Locate the cell with the specified text and output its [x, y] center coordinate. 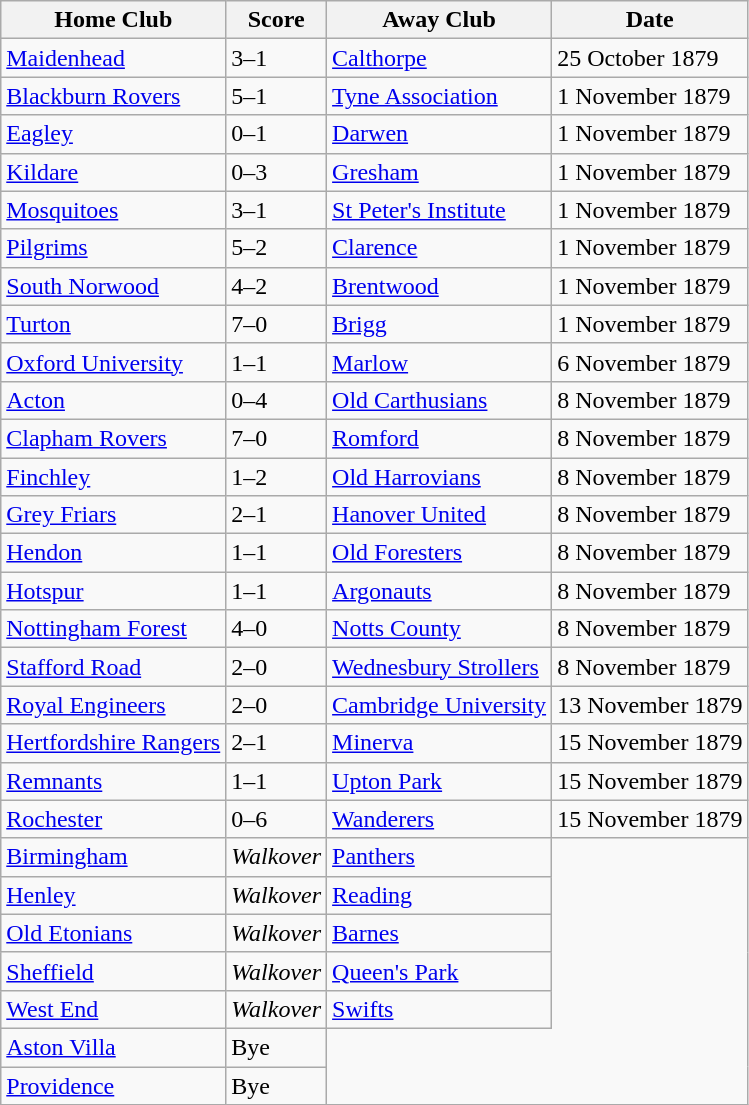
Marlow [440, 362]
Brigg [440, 324]
West End [114, 1009]
Nottingham Forest [114, 629]
Maidenhead [114, 58]
Remnants [114, 781]
Hertfordshire Rangers [114, 743]
4–2 [276, 286]
Finchley [114, 477]
Argonauts [440, 591]
Pilgrims [114, 248]
Stafford Road [114, 667]
Sheffield [114, 971]
6 November 1879 [650, 362]
Old Etonians [114, 933]
Romford [440, 438]
Clarence [440, 248]
Brentwood [440, 286]
1–2 [276, 477]
Minerva [440, 743]
Notts County [440, 629]
Reading [440, 895]
St Peter's Institute [440, 210]
Eagley [114, 134]
Darwen [440, 134]
25 October 1879 [650, 58]
Panthers [440, 857]
0–6 [276, 819]
Aston Villa [114, 1047]
Wanderers [440, 819]
Upton Park [440, 781]
0–1 [276, 134]
Cambridge University [440, 705]
0–4 [276, 400]
Wednesbury Strollers [440, 667]
Hanover United [440, 515]
Grey Friars [114, 515]
Old Foresters [440, 553]
Providence [114, 1085]
Barnes [440, 933]
Blackburn Rovers [114, 96]
Old Harrovians [440, 477]
Gresham [440, 172]
Hotspur [114, 591]
Turton [114, 324]
Clapham Rovers [114, 438]
Swifts [440, 1009]
Old Carthusians [440, 400]
Queen's Park [440, 971]
13 November 1879 [650, 705]
0–3 [276, 172]
Acton [114, 400]
Kildare [114, 172]
Home Club [114, 20]
South Norwood [114, 286]
Date [650, 20]
Hendon [114, 553]
5–2 [276, 248]
Calthorpe [440, 58]
Oxford University [114, 362]
Tyne Association [440, 96]
Rochester [114, 819]
Score [276, 20]
Henley [114, 895]
Royal Engineers [114, 705]
Away Club [440, 20]
Mosquitoes [114, 210]
5–1 [276, 96]
4–0 [276, 629]
Birmingham [114, 857]
